Detect which cell encompasses the target text, then output its [X, Y] center coordinate. 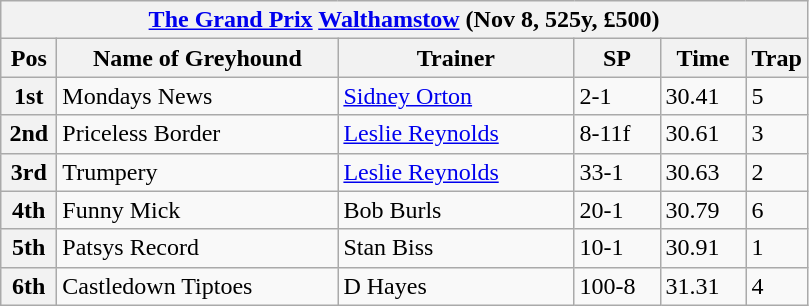
20-1 [617, 210]
Stan Biss [456, 248]
10-1 [617, 248]
30.61 [703, 134]
100-8 [617, 286]
30.79 [703, 210]
33-1 [617, 172]
4 [776, 286]
Mondays News [198, 96]
Patsys Record [198, 248]
2-1 [617, 96]
8-11f [617, 134]
D Hayes [456, 286]
1st [29, 96]
4th [29, 210]
3rd [29, 172]
Time [703, 58]
Trainer [456, 58]
6th [29, 286]
30.63 [703, 172]
2 [776, 172]
SP [617, 58]
Sidney Orton [456, 96]
Priceless Border [198, 134]
Bob Burls [456, 210]
Funny Mick [198, 210]
Castledown Tiptoes [198, 286]
1 [776, 248]
5 [776, 96]
Trap [776, 58]
31.31 [703, 286]
The Grand Prix Walthamstow (Nov 8, 525y, £500) [404, 20]
3 [776, 134]
30.41 [703, 96]
5th [29, 248]
Trumpery [198, 172]
Name of Greyhound [198, 58]
2nd [29, 134]
30.91 [703, 248]
6 [776, 210]
Pos [29, 58]
